Find where the given text appears and provide that cell's center as (X, Y) coordinate. 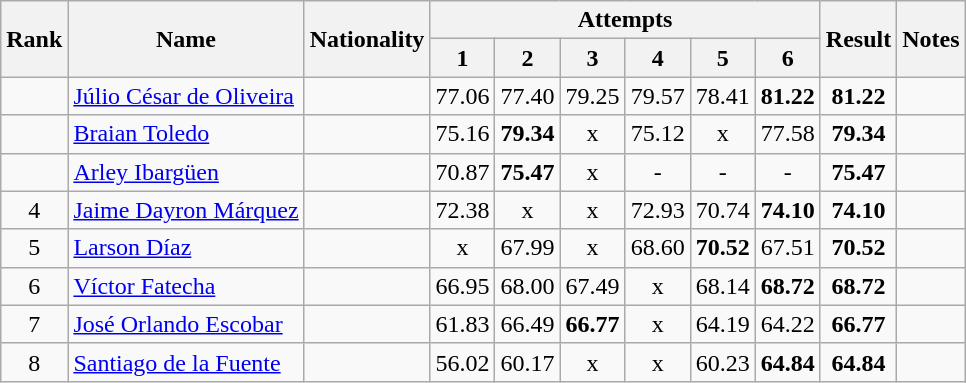
Notes (931, 39)
Attempts (625, 20)
Name (186, 39)
Jaime Dayron Márquez (186, 210)
77.58 (788, 134)
Santiago de la Fuente (186, 362)
64.22 (788, 324)
66.95 (462, 286)
78.41 (722, 96)
Júlio César de Oliveira (186, 96)
60.17 (528, 362)
Rank (34, 39)
70.87 (462, 172)
Víctor Fatecha (186, 286)
61.83 (462, 324)
60.23 (722, 362)
2 (528, 58)
Braian Toledo (186, 134)
68.14 (722, 286)
67.49 (592, 286)
64.19 (722, 324)
1 (462, 58)
75.12 (658, 134)
67.99 (528, 248)
79.57 (658, 96)
Result (858, 39)
7 (34, 324)
66.49 (528, 324)
3 (592, 58)
72.38 (462, 210)
77.40 (528, 96)
77.06 (462, 96)
Nationality (367, 39)
67.51 (788, 248)
Arley Ibargüen (186, 172)
Larson Díaz (186, 248)
8 (34, 362)
70.74 (722, 210)
79.25 (592, 96)
68.00 (528, 286)
José Orlando Escobar (186, 324)
56.02 (462, 362)
75.16 (462, 134)
72.93 (658, 210)
68.60 (658, 248)
